For the text-containing cell, return its midpoint in (x, y) coordinate format. 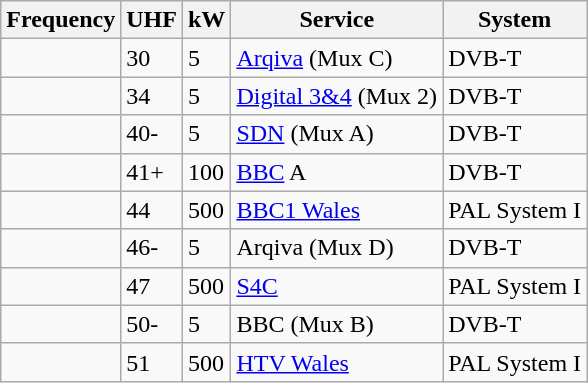
100 (206, 172)
Digital 3&4 (Mux 2) (337, 96)
Frequency (61, 20)
Arqiva (Mux D) (337, 248)
50- (152, 324)
47 (152, 286)
30 (152, 58)
HTV Wales (337, 362)
System (515, 20)
Arqiva (Mux C) (337, 58)
Service (337, 20)
46- (152, 248)
BBC1 Wales (337, 210)
BBC (Mux B) (337, 324)
34 (152, 96)
41+ (152, 172)
51 (152, 362)
kW (206, 20)
S4C (337, 286)
BBC A (337, 172)
UHF (152, 20)
40- (152, 134)
SDN (Mux A) (337, 134)
44 (152, 210)
